Extract the [X, Y] coordinate from the center of the cell holding the provided text.  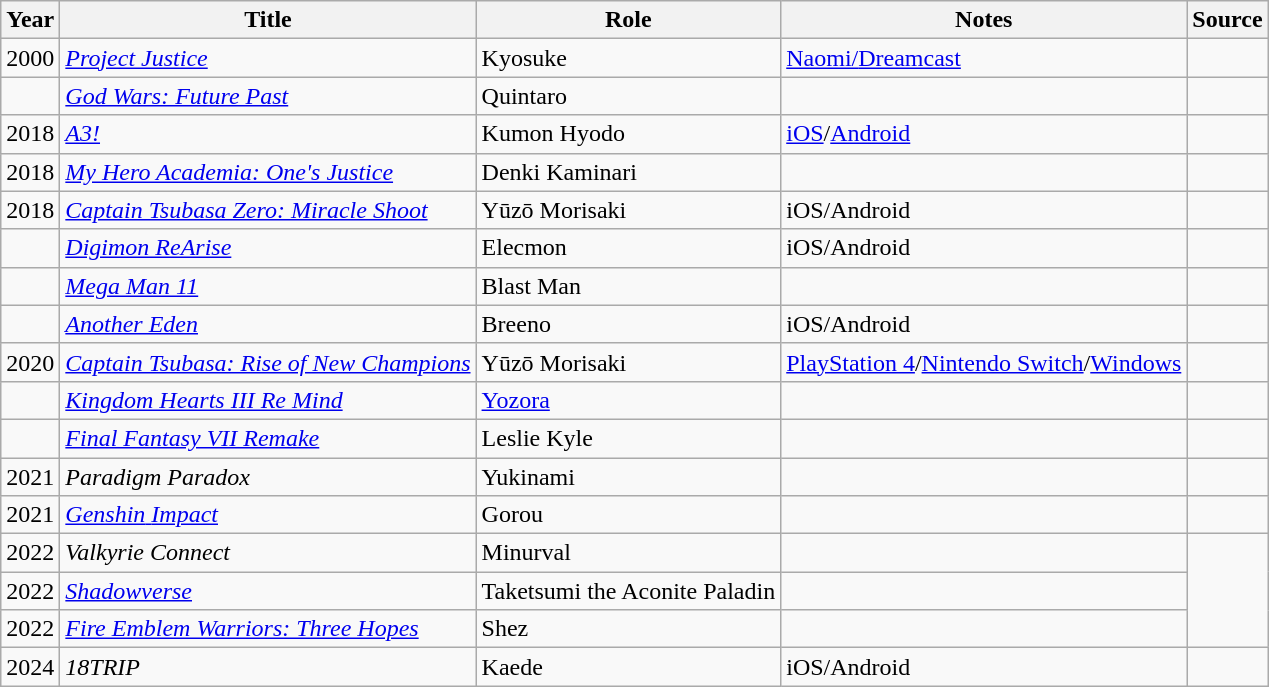
God Wars: Future Past [268, 96]
Gorou [628, 515]
Yukinami [628, 477]
2024 [30, 667]
Shez [628, 629]
Naomi/Dreamcast [984, 58]
18TRIP [268, 667]
Denki Kaminari [628, 172]
Valkyrie Connect [268, 553]
Source [1228, 20]
Kyosuke [628, 58]
2000 [30, 58]
Shadowverse [268, 591]
2020 [30, 362]
Leslie Kyle [628, 438]
A3! [268, 134]
Blast Man [628, 286]
Captain Tsubasa: Rise of New Champions [268, 362]
Paradigm Paradox [268, 477]
Kumon Hyodo [628, 134]
Breeno [628, 324]
Kingdom Hearts III Re Mind [268, 400]
Year [30, 20]
My Hero Academia: One's Justice [268, 172]
Taketsumi the Aconite Paladin [628, 591]
Notes [984, 20]
Genshin Impact [268, 515]
Title [268, 20]
Final Fantasy VII Remake [268, 438]
Role [628, 20]
Captain Tsubasa Zero: Miracle Shoot [268, 210]
Fire Emblem Warriors: Three Hopes [268, 629]
Project Justice [268, 58]
Digimon ReArise [268, 248]
Kaede [628, 667]
Minurval [628, 553]
Quintaro [628, 96]
Elecmon [628, 248]
Another Eden [268, 324]
PlayStation 4/Nintendo Switch/Windows [984, 362]
Mega Man 11 [268, 286]
Yozora [628, 400]
